Find where the given text appears and provide that cell's center as [x, y] coordinate. 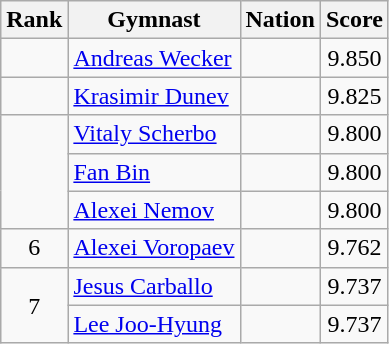
Jesus Carballo [154, 286]
9.762 [354, 248]
Krasimir Dunev [154, 96]
Score [354, 20]
9.850 [354, 58]
6 [34, 248]
Vitaly Scherbo [154, 134]
Alexei Nemov [154, 210]
7 [34, 305]
Rank [34, 20]
9.825 [354, 96]
Andreas Wecker [154, 58]
Fan Bin [154, 172]
Gymnast [154, 20]
Lee Joo-Hyung [154, 324]
Nation [280, 20]
Alexei Voropaev [154, 248]
